Detect which cell encompasses the target text, then output its [X, Y] center coordinate. 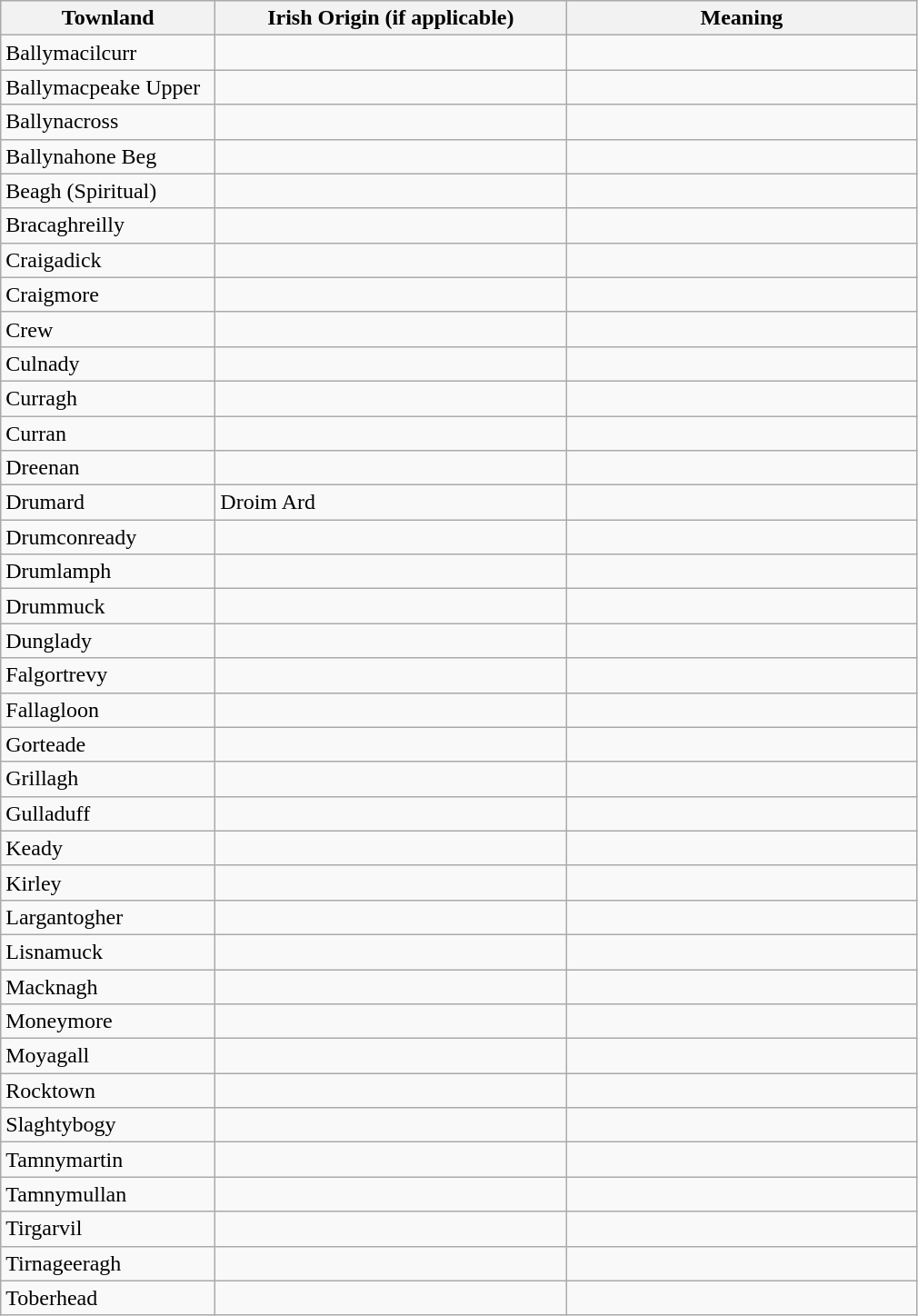
Craigmore [108, 294]
Drumconready [108, 537]
Toberhead [108, 1298]
Kirley [108, 882]
Dreenan [108, 468]
Drumard [108, 503]
Keady [108, 848]
Falgortrevy [108, 675]
Gorteade [108, 744]
Bracaghreilly [108, 225]
Irish Origin (if applicable) [391, 18]
Curran [108, 434]
Curragh [108, 398]
Largantogher [108, 917]
Tamnymartin [108, 1160]
Tirnageeragh [108, 1263]
Townland [108, 18]
Tamnymullan [108, 1194]
Moneymore [108, 1022]
Culnady [108, 364]
Droim Ard [391, 503]
Gulladuff [108, 813]
Craigadick [108, 260]
Macknagh [108, 986]
Ballynahone Beg [108, 156]
Drumlamph [108, 572]
Moyagall [108, 1056]
Ballymacilcurr [108, 53]
Rocktown [108, 1091]
Drummuck [108, 606]
Beagh (Spiritual) [108, 191]
Meaning [742, 18]
Grillagh [108, 779]
Tirgarvil [108, 1229]
Fallagloon [108, 710]
Slaghtybogy [108, 1125]
Ballynacross [108, 122]
Ballymacpeake Upper [108, 87]
Lisnamuck [108, 952]
Dunglady [108, 641]
Crew [108, 329]
